Find where the given text appears and provide that cell's center as [x, y] coordinate. 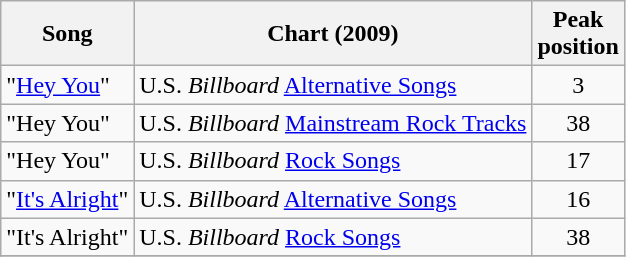
3 [578, 85]
17 [578, 161]
16 [578, 199]
Chart (2009) [333, 34]
Song [68, 34]
U.S. Billboard Mainstream Rock Tracks [333, 123]
Peakposition [578, 34]
